Return [x, y] of the center of cell containing provided text 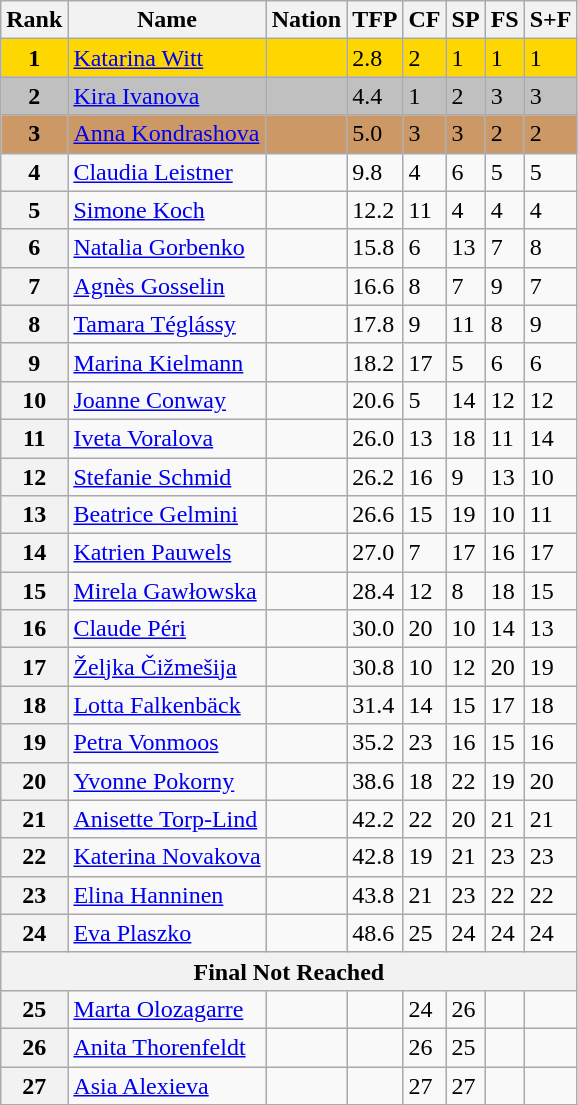
16.6 [375, 286]
42.8 [375, 857]
Anita Thorenfeldt [167, 1047]
Beatrice Gelmini [167, 515]
17.8 [375, 324]
Iveta Voralova [167, 438]
Joanne Conway [167, 400]
Katrien Pauwels [167, 553]
Final Not Reached [289, 971]
28.4 [375, 591]
Anna Kondrashova [167, 134]
Elina Hanninen [167, 895]
35.2 [375, 743]
Rank [34, 20]
31.4 [375, 705]
2.8 [375, 58]
Marta Olozagarre [167, 1009]
Eva Plaszko [167, 933]
9.8 [375, 172]
30.8 [375, 667]
S+F [550, 20]
Stefanie Schmid [167, 477]
Kira Ivanova [167, 96]
Nation [306, 20]
Asia Alexieva [167, 1085]
Katarina Witt [167, 58]
FS [504, 20]
Petra Vonmoos [167, 743]
Mirela Gawłowska [167, 591]
15.8 [375, 248]
38.6 [375, 781]
Željka Čižmešija [167, 667]
Name [167, 20]
30.0 [375, 629]
48.6 [375, 933]
Marina Kielmann [167, 362]
Anisette Torp-Lind [167, 819]
TFP [375, 20]
Katerina Novakova [167, 857]
Yvonne Pokorny [167, 781]
4.4 [375, 96]
Claude Péri [167, 629]
18.2 [375, 362]
42.2 [375, 819]
43.8 [375, 895]
SP [466, 20]
Simone Koch [167, 210]
26.6 [375, 515]
Tamara Téglássy [167, 324]
12.2 [375, 210]
27.0 [375, 553]
26.2 [375, 477]
CF [424, 20]
5.0 [375, 134]
Claudia Leistner [167, 172]
26.0 [375, 438]
20.6 [375, 400]
Lotta Falkenbäck [167, 705]
Agnès Gosselin [167, 286]
Natalia Gorbenko [167, 248]
